Pinpoint the cell where the given text exists, returning its [X, Y] midpoint coordinate. 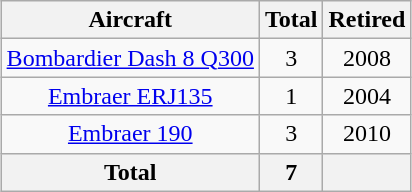
1 [291, 96]
2010 [367, 134]
Retired [367, 20]
7 [291, 172]
Embraer 190 [130, 134]
Aircraft [130, 20]
2004 [367, 96]
Embraer ERJ135 [130, 96]
2008 [367, 58]
Bombardier Dash 8 Q300 [130, 58]
